Identify which cell holds the provided text, then report its [X, Y] central coordinate. 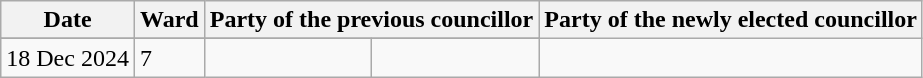
Party of the newly elected councillor [731, 20]
7 [169, 58]
Date [68, 20]
Party of the previous councillor [372, 20]
Ward [169, 20]
18 Dec 2024 [68, 58]
